Find where the given text appears and provide that cell's center as (X, Y) coordinate. 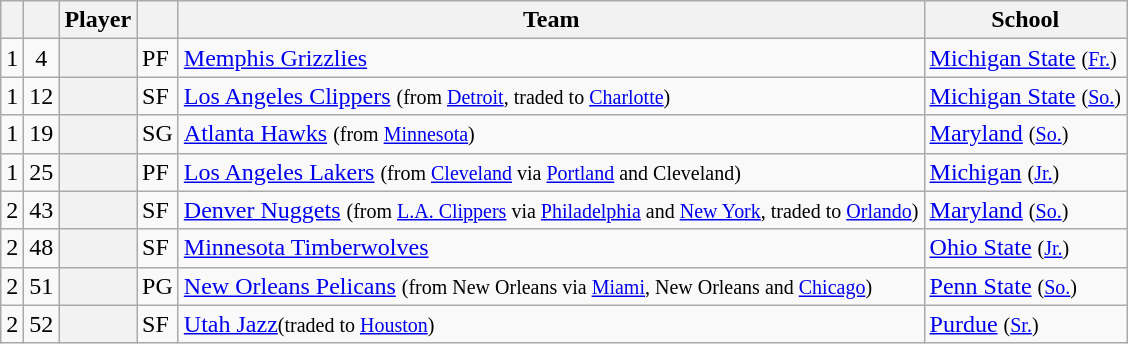
Atlanta Hawks (from Minnesota) (551, 134)
Denver Nuggets (from L.A. Clippers via Philadelphia and New York, traded to Orlando) (551, 210)
SG (158, 134)
Purdue (Sr.) (1026, 324)
Michigan State (So.) (1026, 96)
Penn State (So.) (1026, 286)
48 (42, 248)
4 (42, 58)
25 (42, 172)
12 (42, 96)
Minnesota Timberwolves (551, 248)
52 (42, 324)
Ohio State (Jr.) (1026, 248)
Player (98, 20)
Michigan (Jr.) (1026, 172)
New Orleans Pelicans (from New Orleans via Miami, New Orleans and Chicago) (551, 286)
Utah Jazz(traded to Houston) (551, 324)
Team (551, 20)
School (1026, 20)
PG (158, 286)
43 (42, 210)
Los Angeles Clippers (from Detroit, traded to Charlotte) (551, 96)
19 (42, 134)
Michigan State (Fr.) (1026, 58)
Los Angeles Lakers (from Cleveland via Portland and Cleveland) (551, 172)
Memphis Grizzlies (551, 58)
51 (42, 286)
